Return the (X, Y) coordinate for the center point of the cell that contains the specified text.  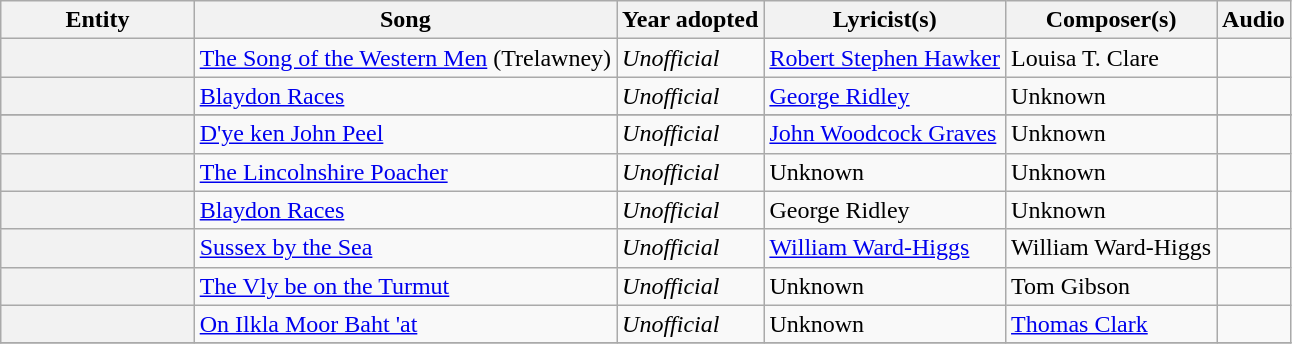
The Vly be on the Turmut (405, 286)
The Lincolnshire Poacher (405, 172)
Audio (1254, 20)
John Woodcock Graves (885, 134)
The Song of the Western Men (Trelawney) (405, 58)
D'ye ken John Peel (405, 134)
On Ilkla Moor Baht 'at (405, 324)
Thomas Clark (1112, 324)
Tom Gibson (1112, 286)
Composer(s) (1112, 20)
Song (405, 20)
Louisa T. Clare (1112, 58)
Entity (98, 20)
Lyricist(s) (885, 20)
Sussex by the Sea (405, 248)
Robert Stephen Hawker (885, 58)
Year adopted (690, 20)
